Detect which cell encompasses the target text, then output its [X, Y] center coordinate. 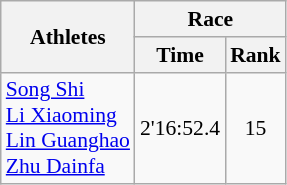
Song ShiLi XiaomingLin GuanghaoZhu Dainfa [68, 128]
Race [210, 19]
2'16:52.4 [180, 128]
15 [256, 128]
Rank [256, 55]
Time [180, 55]
Athletes [68, 36]
